Return the [X, Y] coordinate for the center point of the cell that contains the specified text.  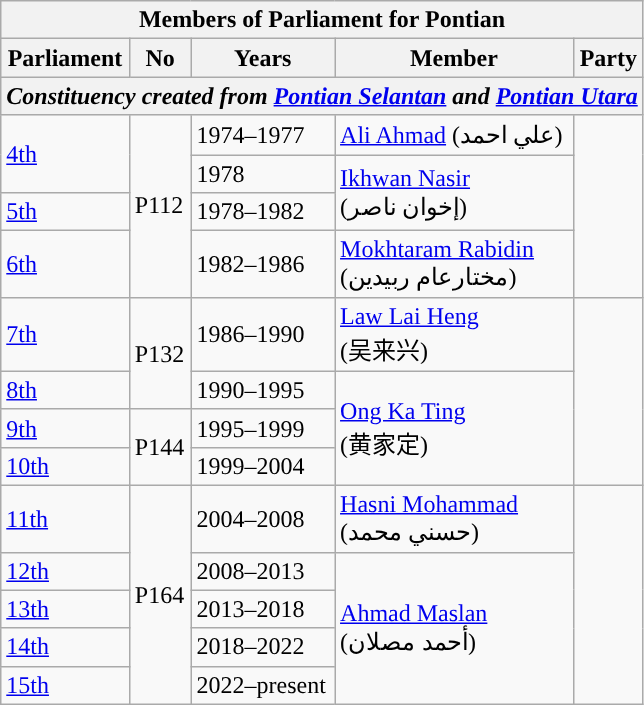
P144 [160, 447]
Hasni Mohammad (حسني محمد‎) [454, 518]
Ikhwan Nasir (إخوان ناصر) [454, 192]
1990–1995 [263, 390]
P164 [160, 594]
7th [66, 334]
1986–1990 [263, 334]
2018–2022 [263, 647]
Years [263, 58]
1982–1986 [263, 264]
2008–2013 [263, 571]
2013–2018 [263, 609]
14th [66, 647]
15th [66, 685]
Constituency created from Pontian Selantan and Pontian Utara [322, 96]
11th [66, 518]
Law Lai Heng (吴来兴) [454, 334]
1978 [263, 173]
P112 [160, 206]
Ong Ka Ting (黄家定) [454, 428]
10th [66, 466]
8th [66, 390]
1974–1977 [263, 135]
6th [66, 264]
Parliament [66, 58]
5th [66, 212]
Members of Parliament for Pontian [322, 20]
9th [66, 428]
2004–2008 [263, 518]
No [160, 58]
1999–2004 [263, 466]
P132 [160, 353]
Ahmad Maslan (أحمد مصلان‎) [454, 628]
1995–1999 [263, 428]
Party [608, 58]
1978–1982 [263, 212]
4th [66, 154]
12th [66, 571]
2022–present [263, 685]
13th [66, 609]
Ali Ahmad (علي احمد) [454, 135]
Mokhtaram Rabidin (مختارعام ربيدين) [454, 264]
Member [454, 58]
